Search for the cell housing the specified text and yield its (x, y) center coordinate. 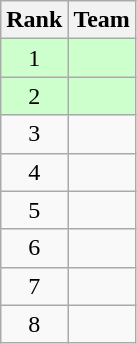
Team (102, 20)
1 (34, 58)
8 (34, 324)
4 (34, 172)
2 (34, 96)
5 (34, 210)
6 (34, 248)
Rank (34, 20)
7 (34, 286)
3 (34, 134)
